Return (x, y) of the center of cell containing provided text 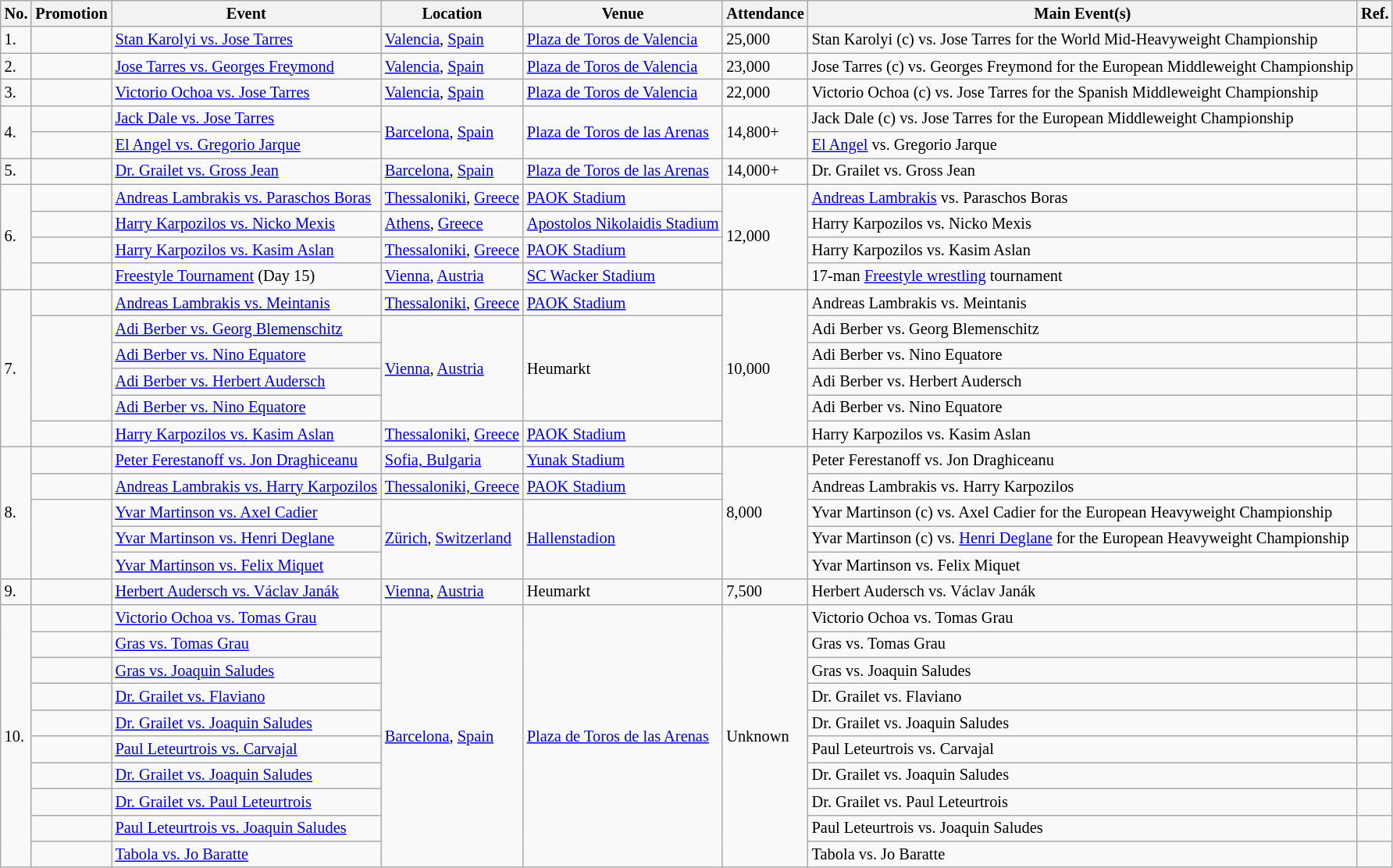
Stan Karolyi vs. Jose Tarres (247, 40)
2. (16, 66)
Apostolos Nikolaidis Stadium (623, 224)
17-man Freestyle wrestling tournament (1082, 276)
5. (16, 171)
Hallenstadion (623, 539)
Victorio Ochoa vs. Jose Tarres (247, 92)
Victorio Ochoa (c) vs. Jose Tarres for the Spanish Middleweight Championship (1082, 92)
SC Wacker Stadium (623, 276)
Jose Tarres (c) vs. Georges Freymond for the European Middleweight Championship (1082, 66)
Freestyle Tournament (Day 15) (247, 276)
10. (16, 735)
6. (16, 237)
14,800+ (765, 131)
23,000 (765, 66)
Yvar Martinson (c) vs. Henri Deglane for the European Heavyweight Championship (1082, 539)
Jose Tarres vs. Georges Freymond (247, 66)
4. (16, 131)
8,000 (765, 512)
9. (16, 592)
Venue (623, 13)
Athens, Greece (452, 224)
Attendance (765, 13)
Event (247, 13)
1. (16, 40)
Yvar Martinson vs. Axel Cadier (247, 513)
Main Event(s) (1082, 13)
12,000 (765, 237)
7. (16, 368)
Stan Karolyi (c) vs. Jose Tarres for the World Mid-Heavyweight Championship (1082, 40)
Ref. (1374, 13)
Location (452, 13)
3. (16, 92)
25,000 (765, 40)
Yunak Stadium (623, 460)
14,000+ (765, 171)
8. (16, 512)
Jack Dale (c) vs. Jose Tarres for the European Middleweight Championship (1082, 119)
7,500 (765, 592)
Unknown (765, 735)
22,000 (765, 92)
Yvar Martinson vs. Henri Deglane (247, 539)
Jack Dale vs. Jose Tarres (247, 119)
No. (16, 13)
Zürich, Switzerland (452, 539)
Promotion (71, 13)
Yvar Martinson (c) vs. Axel Cadier for the European Heavyweight Championship (1082, 513)
Sofia, Bulgaria (452, 460)
10,000 (765, 368)
